Identify which cell holds the provided text, then report its (x, y) central coordinate. 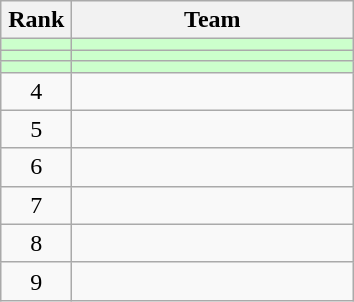
5 (36, 129)
6 (36, 167)
9 (36, 281)
Rank (36, 20)
8 (36, 243)
4 (36, 91)
Team (212, 20)
7 (36, 205)
